Return the (x, y) coordinate for the center point of the cell that contains the specified text.  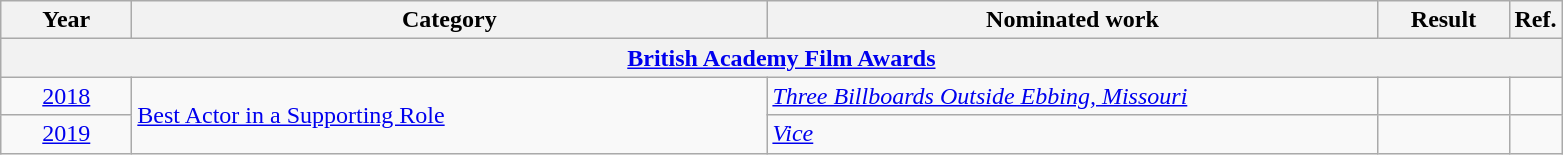
Result (1444, 20)
British Academy Film Awards (782, 58)
Year (66, 20)
Nominated work (1072, 20)
Best Actor in a Supporting Role (450, 115)
2018 (66, 96)
Vice (1072, 134)
Ref. (1536, 20)
Category (450, 20)
Three Billboards Outside Ebbing, Missouri (1072, 96)
2019 (66, 134)
